Identify which cell holds the provided text, then report its [X, Y] central coordinate. 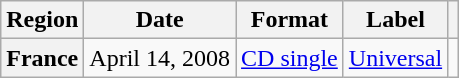
April 14, 2008 [160, 58]
Region [42, 20]
France [42, 58]
Label [395, 20]
CD single [290, 58]
Universal [395, 58]
Format [290, 20]
Date [160, 20]
